Extract the [X, Y] coordinate from the center of the cell holding the provided text.  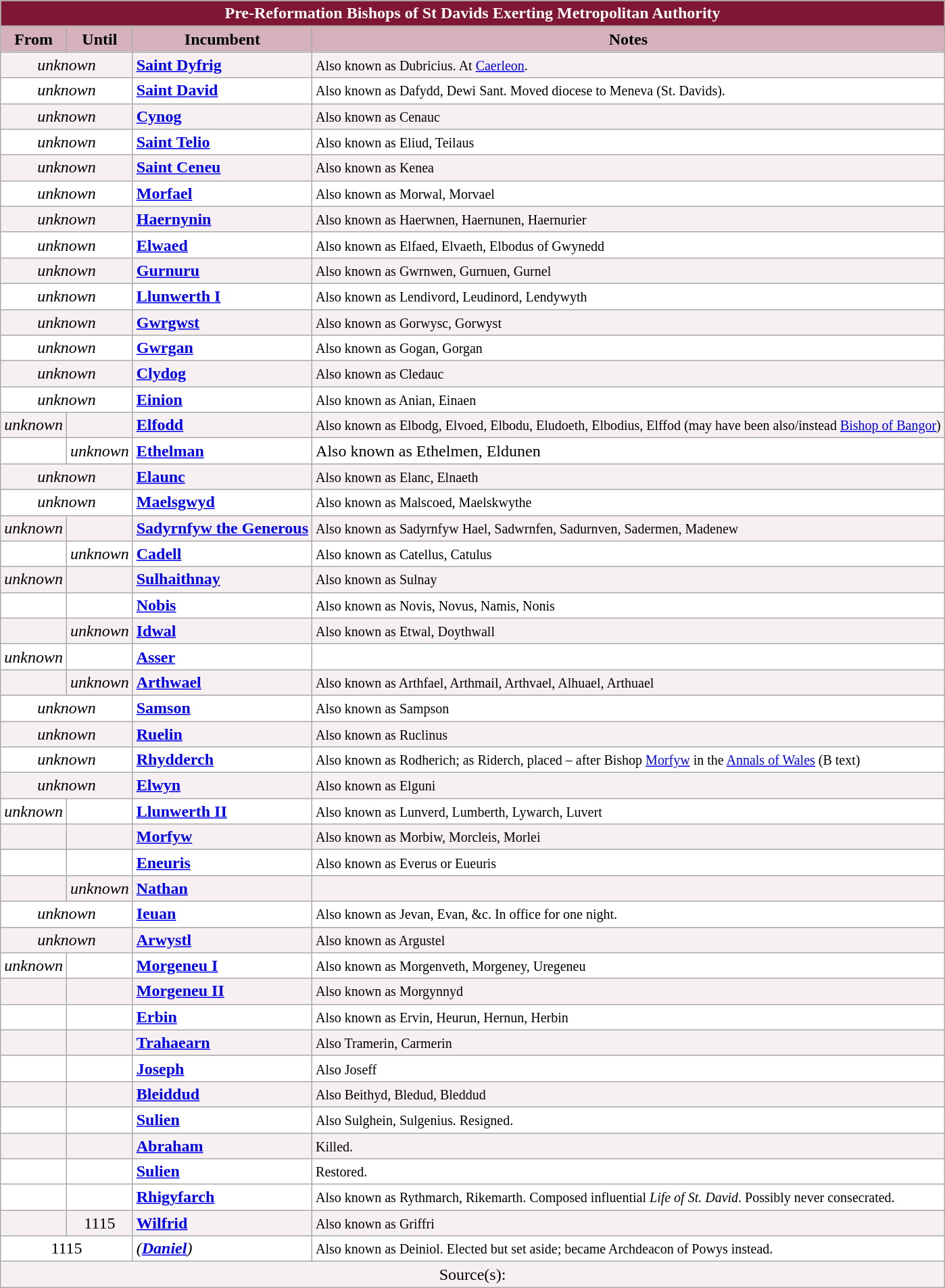
Also Sulghein, Sulgenius. Resigned. [629, 1120]
Bleiddud [222, 1094]
Also known as Elbodg, Elvoed, Elbodu, Eludoeth, Elbodius, Elffod (may have been also/instead Bishop of Bangor) [629, 425]
Eneuris [222, 863]
From [34, 39]
Restored. [629, 1172]
Until [99, 39]
Also known as Dubricius. At Caerleon. [629, 65]
Nobis [222, 605]
Also known as Sadyrnfyw Hael, Sadwrnfen, Sadurnven, Sadermen, Madenew [629, 528]
Arthwael [222, 682]
Haernynin [222, 219]
Ethelman [222, 451]
Asser [222, 657]
Nathan [222, 888]
Gwrgwst [222, 323]
Arwystl [222, 940]
Also known as Ervin, Heurun, Hernun, Herbin [629, 1017]
(Daniel) [222, 1249]
Maelsgwyd [222, 502]
Sulhaithnay [222, 579]
Also known as Elanc, Elnaeth [629, 477]
Erbin [222, 1017]
Elwyn [222, 786]
Morfyw [222, 837]
Joseph [222, 1068]
Source(s): [473, 1274]
Ieuan [222, 914]
Also known as Dafydd, Dewi Sant. Moved diocese to Meneva (St. Davids). [629, 91]
Saint David [222, 91]
Also Joseff [629, 1068]
Also known as Lendivord, Leudinord, Lendywyth [629, 296]
Llunwerth I [222, 296]
Saint Ceneu [222, 168]
Also known as Ethelmen, Eldunen [629, 451]
Sadyrnfyw the Generous [222, 528]
Also known as Jevan, Evan, &c. In office for one night. [629, 914]
Saint Telio [222, 142]
Cadell [222, 554]
Also known as Cenauc [629, 116]
Also known as Morgenveth, Morgeney, Uregeneu [629, 965]
Also known as Rodherich; as Riderch, placed – after Bishop Morfyw in the Annals of Wales (B text) [629, 760]
Also known as Griffri [629, 1223]
Also known as Ruclinus [629, 734]
Ruelin [222, 734]
Also known as Anian, Einaen [629, 400]
Samson [222, 708]
Also known as Malscoed, Maelskwythe [629, 502]
Also known as Eliud, Teilaus [629, 142]
Saint Dyfrig [222, 65]
Also known as Gogan, Gorgan [629, 348]
Einion [222, 400]
Also known as Sulnay [629, 579]
Wilfrid [222, 1223]
Elfodd [222, 425]
Elaunc [222, 477]
Also known as Elfaed, Elvaeth, Elbodus of Gwynedd [629, 245]
Also known as Cledauc [629, 374]
Also known as Lunverd, Lumberth, Lywarch, Luvert [629, 811]
Incumbent [222, 39]
Killed. [629, 1146]
Idwal [222, 631]
Clydog [222, 374]
Also known as Kenea [629, 168]
Pre-Reformation Bishops of St Davids Exerting Metropolitan Authority [473, 14]
Notes [629, 39]
Trahaearn [222, 1043]
Also known as Sampson [629, 708]
Also known as Elguni [629, 786]
Also known as Morbiw, Morcleis, Morlei [629, 837]
Morgeneu I [222, 965]
Also known as Etwal, Doythwall [629, 631]
Gwrgan [222, 348]
Also known as Arthfael, Arthmail, Arthvael, Alhuael, Arthuael [629, 682]
Elwaed [222, 245]
Also known as Novis, Novus, Namis, Nonis [629, 605]
Also known as Gorwysc, Gorwyst [629, 323]
Abraham [222, 1146]
Also known as Haerwnen, Haernunen, Haernurier [629, 219]
Morgeneu II [222, 991]
Also known as Rythmarch, Rikemarth. Composed influential Life of St. David. Possibly never consecrated. [629, 1197]
Also known as Morgynnyd [629, 991]
Cynog [222, 116]
Also known as Catellus, Catulus [629, 554]
Rhigyfarch [222, 1197]
Morfael [222, 193]
Also known as Deiniol. Elected but set aside; became Archdeacon of Powys instead. [629, 1249]
Also known as Argustel [629, 940]
Also Tramerin, Carmerin [629, 1043]
Rhydderch [222, 760]
Also known as Morwal, Morvael [629, 193]
Also Beithyd, Bledud, Bleddud [629, 1094]
Gurnuru [222, 270]
Also known as Everus or Eueuris [629, 863]
Also known as Gwrnwen, Gurnuen, Gurnel [629, 270]
Llunwerth II [222, 811]
